Locate the cell with the specified text and output its (x, y) center coordinate. 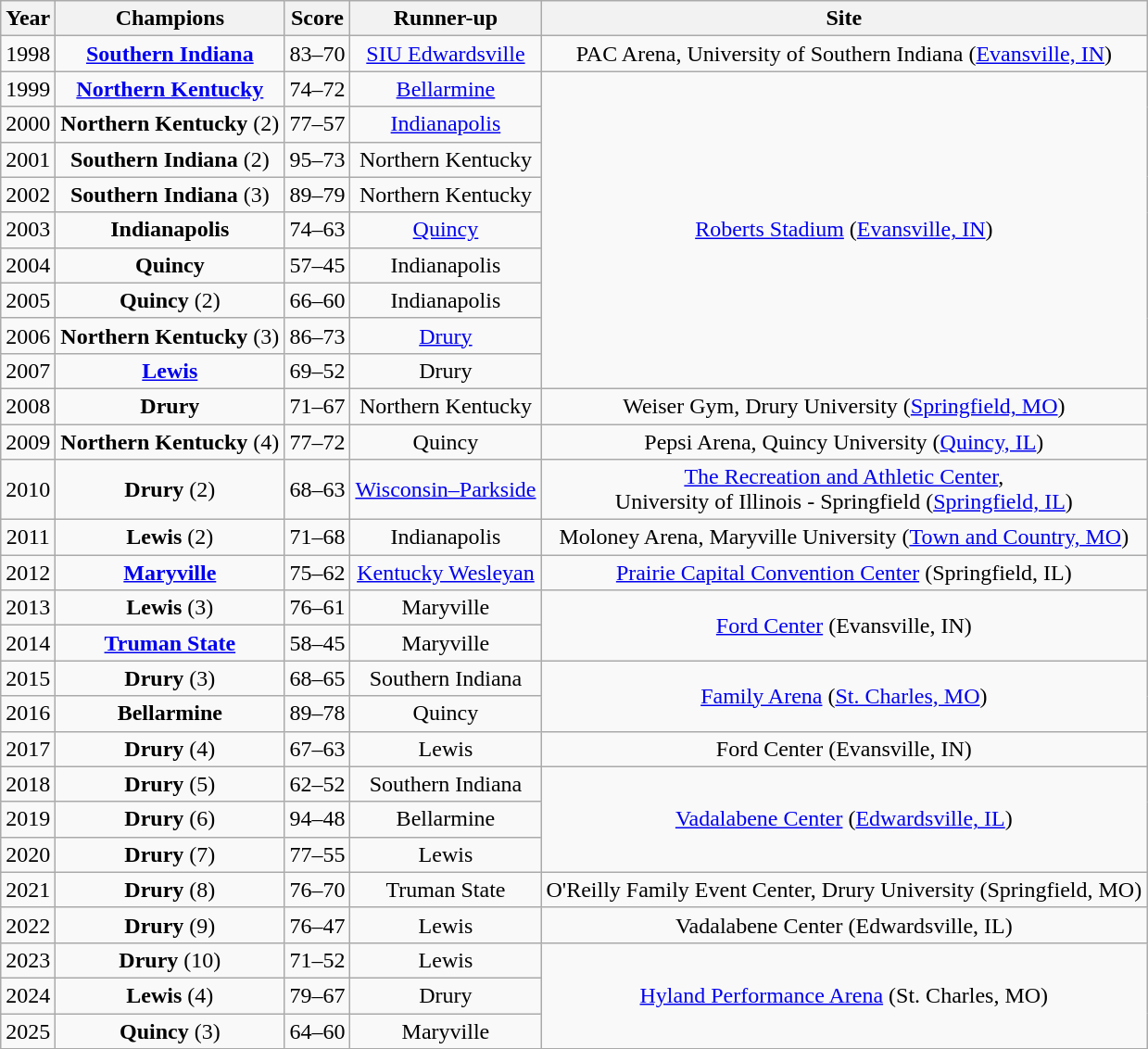
2020 (28, 854)
2004 (28, 265)
Drury (5) (170, 784)
The Recreation and Athletic Center,University of Illinois - Springfield (Springfield, IL) (844, 489)
Wisconsin–Parkside (446, 489)
O'Reilly Family Event Center, Drury University (Springfield, MO) (844, 890)
Family Arena (St. Charles, MO) (844, 696)
66–60 (317, 300)
Drury (3) (170, 678)
Runner-up (446, 19)
2023 (28, 960)
Drury (9) (170, 925)
2012 (28, 573)
Northern Kentucky (2) (170, 124)
Pepsi Arena, Quincy University (Quincy, IL) (844, 442)
2001 (28, 159)
2018 (28, 784)
2008 (28, 406)
2021 (28, 890)
Northern Kentucky (4) (170, 442)
89–79 (317, 195)
2009 (28, 442)
77–55 (317, 854)
76–61 (317, 608)
Quincy (3) (170, 1031)
64–60 (317, 1031)
69–52 (317, 371)
Lewis (4) (170, 995)
Southern Indiana (2) (170, 159)
2019 (28, 819)
1998 (28, 54)
Champions (170, 19)
Weiser Gym, Drury University (Springfield, MO) (844, 406)
68–63 (317, 489)
74–72 (317, 89)
1999 (28, 89)
Roberts Stadium (Evansville, IN) (844, 230)
Year (28, 19)
95–73 (317, 159)
75–62 (317, 573)
Southern Indiana (3) (170, 195)
2011 (28, 537)
PAC Arena, University of Southern Indiana (Evansville, IN) (844, 54)
2013 (28, 608)
58–45 (317, 643)
Hyland Performance Arena (St. Charles, MO) (844, 995)
94–48 (317, 819)
Drury (6) (170, 819)
2010 (28, 489)
2014 (28, 643)
2022 (28, 925)
76–70 (317, 890)
77–72 (317, 442)
76–47 (317, 925)
2007 (28, 371)
83–70 (317, 54)
Moloney Arena, Maryville University (Town and Country, MO) (844, 537)
Drury (7) (170, 854)
Drury (4) (170, 749)
2003 (28, 230)
62–52 (317, 784)
74–63 (317, 230)
89–78 (317, 714)
2002 (28, 195)
57–45 (317, 265)
71–68 (317, 537)
Northern Kentucky (3) (170, 335)
Score (317, 19)
SIU Edwardsville (446, 54)
68–65 (317, 678)
67–63 (317, 749)
Drury (8) (170, 890)
2005 (28, 300)
Lewis (2) (170, 537)
Prairie Capital Convention Center (Springfield, IL) (844, 573)
2000 (28, 124)
71–52 (317, 960)
2006 (28, 335)
Drury (2) (170, 489)
79–67 (317, 995)
2025 (28, 1031)
71–67 (317, 406)
Site (844, 19)
2017 (28, 749)
Lewis (3) (170, 608)
77–57 (317, 124)
2016 (28, 714)
2024 (28, 995)
Kentucky Wesleyan (446, 573)
86–73 (317, 335)
Quincy (2) (170, 300)
Drury (10) (170, 960)
2015 (28, 678)
